From the cell containing the given text, extract its center point as [x, y] coordinate. 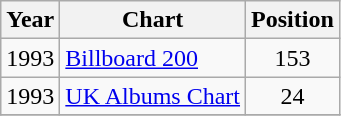
24 [293, 96]
Year [30, 20]
153 [293, 58]
Chart [153, 20]
UK Albums Chart [153, 96]
Position [293, 20]
Billboard 200 [153, 58]
